Extract the [X, Y] coordinate from the center of the cell holding the provided text.  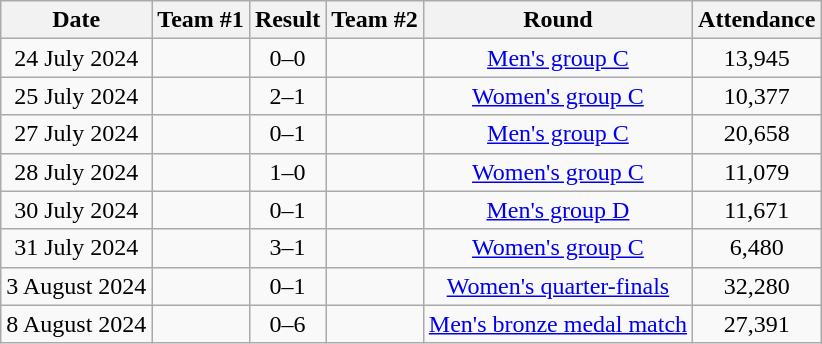
Men's group D [558, 210]
Team #1 [201, 20]
25 July 2024 [76, 96]
3–1 [287, 248]
Date [76, 20]
27,391 [757, 324]
Round [558, 20]
13,945 [757, 58]
0–0 [287, 58]
Women's quarter-finals [558, 286]
3 August 2024 [76, 286]
1–0 [287, 172]
Attendance [757, 20]
Men's bronze medal match [558, 324]
28 July 2024 [76, 172]
2–1 [287, 96]
10,377 [757, 96]
30 July 2024 [76, 210]
31 July 2024 [76, 248]
Team #2 [375, 20]
6,480 [757, 248]
11,079 [757, 172]
20,658 [757, 134]
24 July 2024 [76, 58]
0–6 [287, 324]
11,671 [757, 210]
27 July 2024 [76, 134]
Result [287, 20]
8 August 2024 [76, 324]
32,280 [757, 286]
